From the cell containing the given text, extract its center point as (X, Y) coordinate. 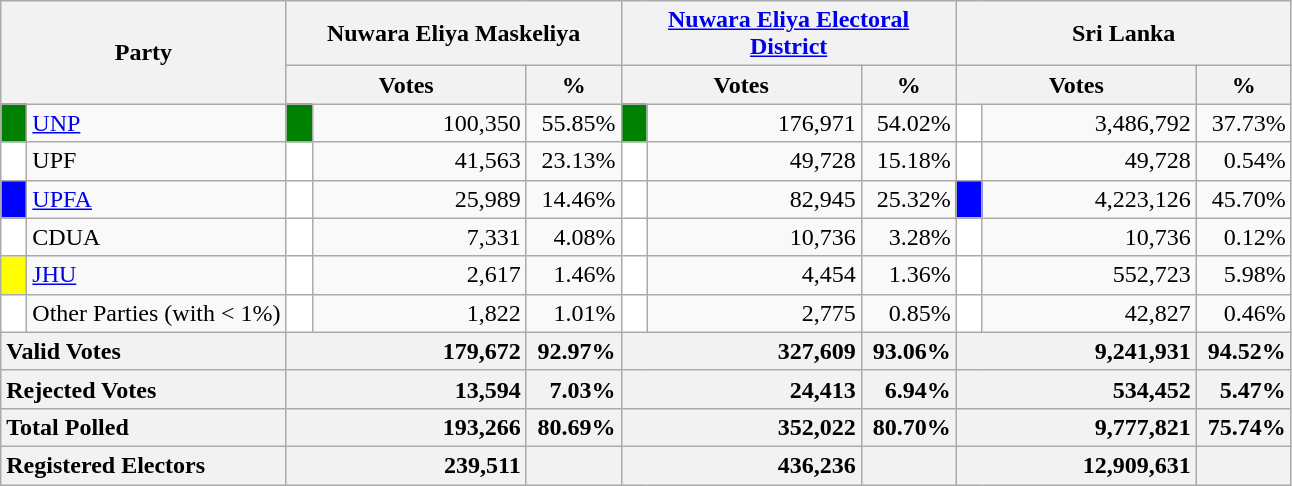
1.01% (574, 313)
75.74% (1244, 427)
37.73% (1244, 123)
25.32% (908, 199)
Other Parties (with < 1%) (156, 313)
0.85% (908, 313)
80.69% (574, 427)
352,022 (741, 427)
436,236 (741, 465)
13,594 (406, 389)
41,563 (419, 161)
54.02% (908, 123)
9,241,931 (1076, 351)
Nuwara Eliya Electoral District (788, 34)
UPF (156, 161)
82,945 (754, 199)
94.52% (1244, 351)
4.08% (574, 237)
Total Polled (144, 427)
534,452 (1076, 389)
1,822 (419, 313)
7.03% (574, 389)
4,454 (754, 275)
Valid Votes (144, 351)
0.12% (1244, 237)
5.98% (1244, 275)
Registered Electors (144, 465)
42,827 (1089, 313)
25,989 (419, 199)
239,511 (406, 465)
6.94% (908, 389)
5.47% (1244, 389)
24,413 (741, 389)
92.97% (574, 351)
15.18% (908, 161)
CDUA (156, 237)
176,971 (754, 123)
23.13% (574, 161)
1.36% (908, 275)
Party (144, 52)
45.70% (1244, 199)
2,775 (754, 313)
3,486,792 (1089, 123)
Rejected Votes (144, 389)
80.70% (908, 427)
55.85% (574, 123)
93.06% (908, 351)
UPFA (156, 199)
2,617 (419, 275)
UNP (156, 123)
0.54% (1244, 161)
12,909,631 (1076, 465)
14.46% (574, 199)
552,723 (1089, 275)
JHU (156, 275)
0.46% (1244, 313)
1.46% (574, 275)
100,350 (419, 123)
193,266 (406, 427)
Sri Lanka (1124, 34)
Nuwara Eliya Maskeliya (454, 34)
7,331 (419, 237)
9,777,821 (1076, 427)
179,672 (406, 351)
4,223,126 (1089, 199)
3.28% (908, 237)
327,609 (741, 351)
